Identify which cell holds the provided text, then report its [X, Y] central coordinate. 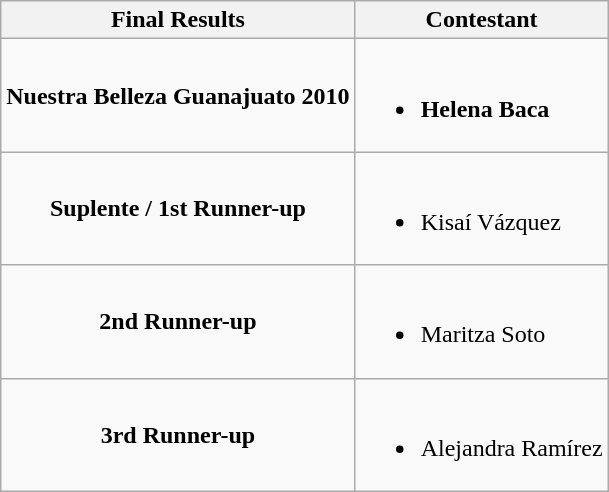
Alejandra Ramírez [482, 434]
Kisaí Vázquez [482, 208]
Helena Baca [482, 96]
2nd Runner-up [178, 322]
3rd Runner-up [178, 434]
Final Results [178, 20]
Suplente / 1st Runner-up [178, 208]
Maritza Soto [482, 322]
Contestant [482, 20]
Nuestra Belleza Guanajuato 2010 [178, 96]
